Search for the cell housing the specified text and yield its [X, Y] center coordinate. 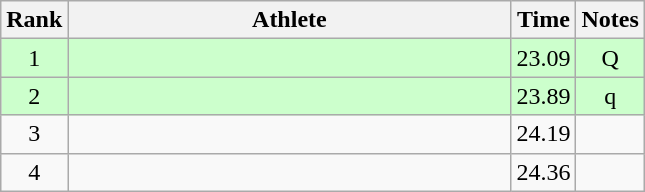
Athlete [290, 20]
23.89 [544, 96]
Time [544, 20]
1 [34, 58]
24.36 [544, 172]
Notes [610, 20]
24.19 [544, 134]
2 [34, 96]
Rank [34, 20]
q [610, 96]
3 [34, 134]
Q [610, 58]
4 [34, 172]
23.09 [544, 58]
